Return [X, Y] of the center of cell containing provided text 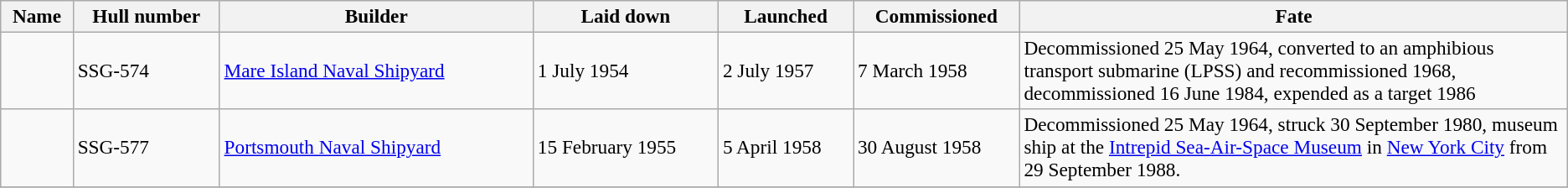
Fate [1293, 16]
Portsmouth Naval Shipyard [376, 148]
Laid down [625, 16]
30 August 1958 [936, 148]
Commissioned [936, 16]
Hull number [146, 16]
7 March 1958 [936, 70]
2 July 1957 [786, 70]
Mare Island Naval Shipyard [376, 70]
SSG-577 [146, 148]
Builder [376, 16]
15 February 1955 [625, 148]
SSG-574 [146, 70]
1 July 1954 [625, 70]
Name [37, 16]
Launched [786, 16]
5 April 1958 [786, 148]
Decommissioned 25 May 1964, struck 30 September 1980, museum ship at the Intrepid Sea-Air-Space Museum in New York City from 29 September 1988. [1293, 148]
